Determine the [X, Y] coordinate at the center of the cell enclosing the given text.  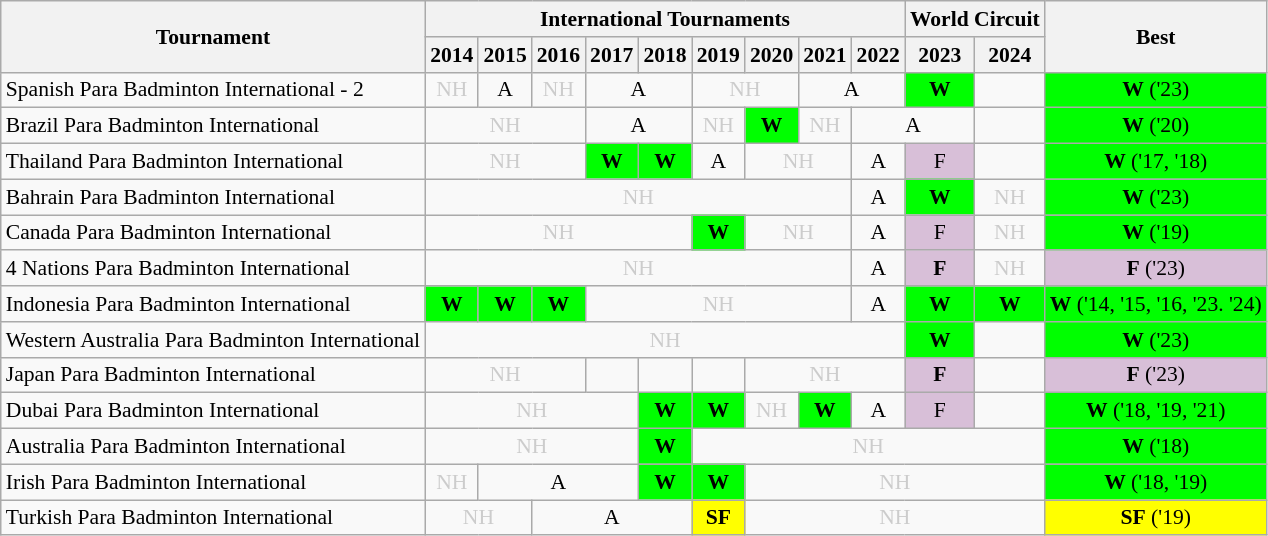
2016 [558, 55]
2014 [452, 55]
Australia Para Badminton International [213, 447]
W ('20) [1156, 126]
2019 [718, 55]
2017 [612, 55]
SF ('19) [1156, 518]
2022 [878, 55]
Brazil Para Badminton International [213, 126]
International Tournaments [665, 19]
Bahrain Para Badminton International [213, 197]
W ('18) [1156, 447]
World Circuit [975, 19]
SF [718, 518]
Japan Para Badminton International [213, 375]
Tournament [213, 36]
W ('18, '19, '21) [1156, 411]
W ('17, '18) [1156, 162]
Canada Para Badminton International [213, 233]
W ('18, '19) [1156, 482]
Dubai Para Badminton International [213, 411]
2020 [772, 55]
2018 [664, 55]
Thailand Para Badminton International [213, 162]
2024 [1010, 55]
Turkish Para Badminton International [213, 518]
W ('19) [1156, 233]
Irish Para Badminton International [213, 482]
Best [1156, 36]
Western Australia Para Badminton International [213, 340]
2021 [824, 55]
Indonesia Para Badminton International [213, 304]
W ('14, '15, '16, '23. '24) [1156, 304]
2015 [504, 55]
Spanish Para Badminton International - 2 [213, 90]
4 Nations Para Badminton International [213, 269]
2023 [940, 55]
